Find where the given text appears and provide that cell's center as [X, Y] coordinate. 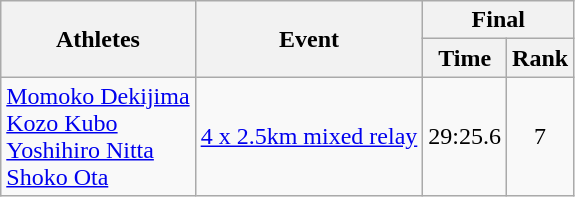
Momoko DekijimaKozo KuboYoshihiro NittaShoko Ota [98, 136]
Rank [540, 58]
Time [465, 58]
29:25.6 [465, 136]
4 x 2.5km mixed relay [309, 136]
Athletes [98, 39]
Event [309, 39]
Final [498, 20]
7 [540, 136]
